Provide the [x, y] coordinate of the cell's center where the given text is located.  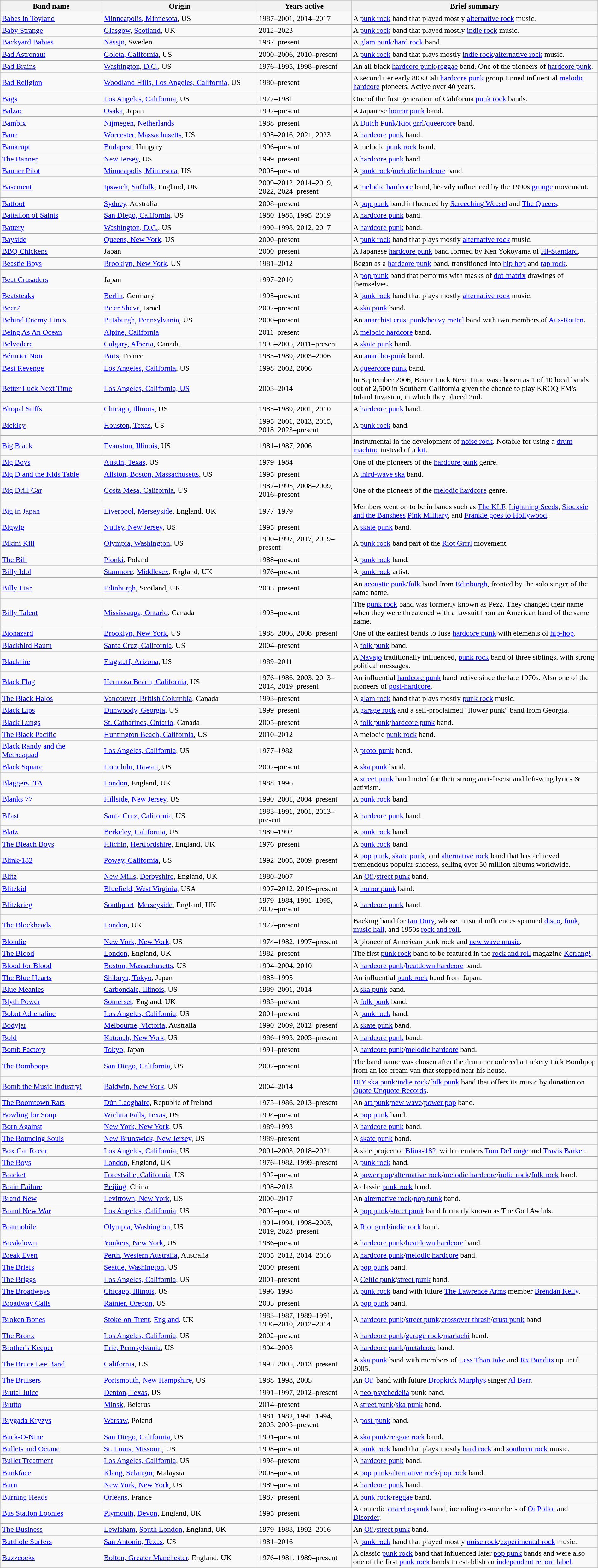
Black Flag [51, 682]
Burn [51, 1485]
Huntington Beach, California, US [180, 734]
1980–1985, 1995–2019 [304, 215]
Banner Pilot [51, 171]
Bullets and Octane [51, 1449]
Pionki, Poland [180, 560]
A hardcore punk/garage rock/mariachi band. [474, 1336]
2000–2006, 2010–present [304, 54]
A street punk band noted for their strong anti-fascist and left-wing lyrics & activism. [474, 783]
Evanston, Illinois, US [180, 446]
A pioneer of American punk rock and new wave music. [474, 942]
An art punk/new wave/power pop band. [474, 1102]
1979–1984 [304, 462]
Break Even [51, 1255]
The Bruisers [51, 1380]
1975–1986, 2013–present [304, 1102]
Pittsburgh, Pennsylvania, US [180, 320]
Paris, France [180, 356]
Blood for Blood [51, 966]
A queercore punk band. [474, 368]
1989–1992 [304, 832]
Baldwin, New York, US [180, 1086]
A garage rock and a self-proclaimed "flower punk" band from Georgia. [474, 710]
1989–2011 [304, 662]
1990–1998, 2012, 2017 [304, 227]
Beer7 [51, 308]
A punk rock/reggae band. [474, 1497]
A third-wave ska band. [474, 474]
Babes in Toyland [51, 18]
Battalion of Saints [51, 215]
The Bleach Boys [51, 844]
Blitz [51, 876]
An anarchist crust punk/heavy metal band with two members of Aus-Rotten. [474, 320]
The Broadways [51, 1291]
Austin, Texas, US [180, 462]
Rainier, Oregon, US [180, 1303]
1986–present [304, 1243]
The Bruce Lee Band [51, 1364]
Mississauga, Ontario, Canada [180, 613]
Queens, New York, US [180, 239]
Flagstaff, Arizona, US [180, 662]
Blaggers ITA [51, 783]
1987–1995, 2008–2009, 2016–present [304, 490]
Black Randy and the Metrosquad [51, 751]
A Navajo traditionally influenced, punk rock band of three siblings, with strong political messages. [474, 662]
1974–1982, 1997–present [304, 942]
Beat Crusaders [51, 279]
A classic punk rock band. [474, 1187]
2000–2017 [304, 1199]
Glasgow, Scotland, UK [180, 30]
Blue Meanies [51, 990]
Born Against [51, 1127]
Somerset, England, UK [180, 1001]
California, US [180, 1364]
Bolton, Greater Manchester, England, UK [180, 1558]
Yonkers, New York, US [180, 1243]
Bigwig [51, 527]
1994–2004, 2010 [304, 966]
A punk rock band that played mostly indie rock music. [474, 30]
An influential hardcore punk band active since the late 1970s. Also one of the pioneers of post-hardcore. [474, 682]
Berkeley, California, US [180, 832]
2012–2023 [304, 30]
Katonah, New York, US [180, 1037]
Beatsteaks [51, 296]
Basement [51, 187]
Ipswich, Suffolk, England, UK [180, 187]
Bickley [51, 425]
Years active [304, 6]
Warsaw, Poland [180, 1421]
1977–1982 [304, 751]
Big Boys [51, 462]
Blitzkrieg [51, 905]
1992–2005, 2009–present [304, 860]
Bowling for Soup [51, 1114]
A ska punk band with members of Less Than Jake and Rx Bandits up until 2005. [474, 1364]
Plymouth, Devon, England, UK [180, 1513]
Calgary, Alberta, Canada [180, 344]
Billy Talent [51, 613]
Baby Strange [51, 30]
A pop punk/street punk band formerly known as The God Awfuls. [474, 1211]
Biohazard [51, 633]
2004–2014 [304, 1086]
Black Lungs [51, 722]
Levittown, New York, US [180, 1199]
London, UK [180, 925]
The first punk rock band to be featured in the rock and roll magazine Kerrang!. [474, 954]
An acoustic punk/folk band from Edinburgh, fronted by the solo singer of the same name. [474, 588]
Tokyo, Japan [180, 1049]
New Mills, Derbyshire, England, UK [180, 876]
1994–2003 [304, 1348]
Portsmouth, New Hampshire, US [180, 1380]
A Riot grrrl/indie rock band. [474, 1227]
Big D and the Kids Table [51, 474]
Orléans, France [180, 1497]
A punk rock band that plays mostly indie rock/alternative rock music. [474, 54]
Big Drill Car [51, 490]
A Celtic punk/street punk band. [474, 1279]
1995–2005, 2013–present [304, 1364]
A melodic hardcore band. [474, 332]
2011–present [304, 332]
1985–1989, 2001, 2010 [304, 409]
Minsk, Belarus [180, 1404]
The Briggs [51, 1279]
The Bouncing Souls [51, 1139]
Buzzcocks [51, 1558]
The Business [51, 1529]
New Jersey, US [180, 159]
The Boys [51, 1163]
Bad Religion [51, 83]
Instrumental in the development of noise rock. Notable for using a drum machine instead of a kit. [474, 446]
The Banner [51, 159]
Stanmore, Middlesex, England, UK [180, 572]
Backing band for Ian Dury, whose musical influences spanned disco, funk, music hall, and 1950s rock and roll. [474, 925]
Bomb the Music Industry! [51, 1086]
Bomb Factory [51, 1049]
A horror punk band. [474, 889]
A glam punk/hard rock band. [474, 42]
A punk rock band that played mostly alternative rock music. [474, 18]
Black Square [51, 767]
1990–1997, 2017, 2019–present [304, 543]
1989–1993 [304, 1127]
Better Luck Next Time [51, 389]
The Blue Hearts [51, 978]
Stoke-on-Trent, England, UK [180, 1319]
2003–2014 [304, 389]
2014–present [304, 1404]
1988–1998, 2005 [304, 1380]
St. Catharines, Ontario, Canada [180, 722]
Began as a hardcore punk band, transitioned into hip hop and rap rock. [474, 263]
1977–present [304, 925]
Worcester, Massachusetts, US [180, 135]
Carbondale, Illinois, US [180, 990]
Hitchin, Hertfordshire, England, UK [180, 844]
Costa Mesa, California, US [180, 490]
1991–1994, 1998–2003, 2019, 2023–present [304, 1227]
Blondie [51, 942]
Houston, Texas, US [180, 425]
The Blood [51, 954]
A neo-psychedelia punk band. [474, 1392]
Boston, Massachusetts, US [180, 966]
Broken Bones [51, 1319]
A pop punk band that performs with masks of dot-matrix drawings of themselves. [474, 279]
Butthole Surfers [51, 1542]
1983–1989, 2003–2006 [304, 356]
BBQ Chickens [51, 251]
2009–2012, 2014–2019, 2022, 2024–present [304, 187]
1981–1987, 2006 [304, 446]
The Bill [51, 560]
Lewisham, South London, England, UK [180, 1529]
Box Car Racer [51, 1151]
Bane [51, 135]
Perth, Western Australia, Australia [180, 1255]
Brutto [51, 1404]
A punk rock/melodic hardcore band. [474, 171]
A pop punk/alternative rock/pop rock band. [474, 1473]
Burning Heads [51, 1497]
1983–present [304, 1001]
Bl'ast [51, 816]
Bullet Treatment [51, 1461]
A ska punk/reggae rock band. [474, 1437]
Hillside, New Jersey, US [180, 799]
Battery [51, 227]
Sydney, Australia [180, 203]
Beastie Boys [51, 263]
Brother's Keeper [51, 1348]
The Blockheads [51, 925]
A folk punk/hardcore punk band. [474, 722]
Honolulu, Hawaii, US [180, 767]
Buck-O-Nine [51, 1437]
A glam rock band that plays mostly punk rock music. [474, 698]
A side project of Blink-182, with members Tom DeLonge and Travis Barker. [474, 1151]
2001–2003, 2018–2021 [304, 1151]
A pop punk band influenced by Screeching Weasel and The Queers. [474, 203]
A melodic hardcore band, heavily influenced by the 1990s grunge movement. [474, 187]
Behind Enemy Lines [51, 320]
Brain Failure [51, 1187]
1995–2016, 2021, 2023 [304, 135]
A punk rock band part of the Riot Grrrl movement. [474, 543]
A street punk/ska punk band. [474, 1404]
1976–1995, 1998–present [304, 66]
Broadway Calls [51, 1303]
1987–2001, 2014–2017 [304, 18]
1985–1995 [304, 978]
1977–1981 [304, 99]
Blanks 77 [51, 799]
One of the pioneers of the melodic hardcore genre. [474, 490]
Billy Idol [51, 572]
Bunkface [51, 1473]
Blackbird Raum [51, 645]
The band name was chosen after the drummer ordered a Lickety Lick Bombpop from an ice cream van that stopped near his house. [474, 1066]
1998–2013 [304, 1187]
1996–1998 [304, 1291]
Nijmegen, Netherlands [180, 123]
New Brunswick, New Jersey, US [180, 1139]
Klang, Selangor, Malaysia [180, 1473]
DIY ska punk/indie rock/folk punk band that offers its music by donation on Quote Unquote Records. [474, 1086]
Big Black [51, 446]
1979–1984, 1991–1995, 2007–present [304, 905]
Beijing, China [180, 1187]
Bad Astronaut [51, 54]
An alternative rock/pop punk band. [474, 1199]
Vancouver, British Columbia, Canada [180, 698]
Band name [51, 6]
Best Revenge [51, 368]
2007–present [304, 1066]
Shibuya, Tokyo, Japan [180, 978]
St. Louis, Missouri, US [180, 1449]
A comedic anarcho-punk band, including ex-members of Oi Polloi and Disorder. [474, 1513]
Erie, Pennsylvania, US [180, 1348]
1995–2005, 2011–present [304, 344]
Batfoot [51, 203]
Brygada Kryzys [51, 1421]
1990–2001, 2004–present [304, 799]
Liverpool, Merseyside, England, UK [180, 511]
Origin [180, 6]
Goleta, California, US [180, 54]
Blatz [51, 832]
2010–2012 [304, 734]
Bhopal Stiffs [51, 409]
1977–1979 [304, 511]
Bayside [51, 239]
Blackfire [51, 662]
1982–present [304, 954]
Being As An Ocean [51, 332]
2005–2012, 2014–2016 [304, 1255]
Bikini Kill [51, 543]
One of the first generation of California punk rock bands. [474, 99]
Brand New War [51, 1211]
Melbourne, Victoria, Australia [180, 1025]
1997–2010 [304, 279]
Bags [51, 99]
2004–present [304, 645]
Edinburgh, Scotland, UK [180, 588]
Bluefield, West Virginia, USA [180, 889]
1997–2012, 2019–present [304, 889]
1983–1987, 1989–1991, 1996–2010, 2012–2014 [304, 1319]
San Antonio, Texas, US [180, 1542]
1981–1982, 1991–1994, 2003, 2005–present [304, 1421]
The Bronx [51, 1336]
Balzac [51, 111]
The Boomtown Rats [51, 1102]
Bus Station Loonies [51, 1513]
Big in Japan [51, 511]
1998–2002, 2006 [304, 368]
Members went on to be in bands such as The KLF, Lightning Seeds, Siouxsie and the Banshees Pink Military, and Frankie goes to Hollywood. [474, 511]
Hermosa Beach, California, US [180, 682]
Allston, Boston, Massachusetts, US [180, 474]
Nutley, New Jersey, US [180, 527]
The Black Halos [51, 698]
A hardcore punk/street punk/crossover thrash/crust punk band. [474, 1319]
1976–1982, 1999–present [304, 1163]
Dún Laoghaire, Republic of Ireland [180, 1102]
Forestville, California, US [180, 1175]
1988–2006, 2008–present [304, 633]
Bankrupt [51, 147]
Dunwoody, Georgia, US [180, 710]
1996–present [304, 147]
Budapest, Hungary [180, 147]
1988–1996 [304, 783]
An Oi! band with future Dropkick Murphys singer Al Barr. [474, 1380]
1986–1993, 2005–present [304, 1037]
Bratmobile [51, 1227]
1980–2007 [304, 876]
1979–1988, 1992–2016 [304, 1529]
Brief summary [474, 6]
1989–2001, 2014 [304, 990]
1980–present [304, 83]
Breakdown [51, 1243]
1981–2012 [304, 263]
A punk rock band with future The Lawrence Arms member Brendan Kelly. [474, 1291]
Black Lips [51, 710]
2008–present [304, 203]
Wichita Falls, Texas, US [180, 1114]
Bérurier Noir [51, 356]
Seattle, Washington, US [180, 1267]
Be'er Sheva, Israel [180, 308]
Bracket [51, 1175]
1990–2009, 2012–present [304, 1025]
Nässjö, Sweden [180, 42]
An anarcho-punk band. [474, 356]
A punk rock band that played mostly noise rock/experimental rock music. [474, 1542]
A proto-punk band. [474, 751]
A pop punk, skate punk, and alternative rock band that has achieved tremendous popular success, selling over 50 million albums worldwide. [474, 860]
Poway, California, US [180, 860]
Bad Brains [51, 66]
A punk rock band that plays mostly hard rock and southern rock music. [474, 1449]
Denton, Texas, US [180, 1392]
A Japanese horror punk band. [474, 111]
1983–1991, 2001, 2013–present [304, 816]
A hardcore punk/metalcore band. [474, 1348]
Woodland Hills, Los Angeles, California, US [180, 83]
Bodyjar [51, 1025]
Southport, Merseyside, England, UK [180, 905]
The Bombpops [51, 1066]
An influential punk rock band from Japan. [474, 978]
Blink-182 [51, 860]
Billy Liar [51, 588]
Belvedere [51, 344]
A post-punk band. [474, 1421]
Osaka, Japan [180, 111]
An all black hardcore punk/reggae band. One of the pioneers of hardcore punk. [474, 66]
The Black Pacific [51, 734]
1976–1986, 2003, 2013–2014, 2019–present [304, 682]
Blyth Power [51, 1001]
Bambix [51, 123]
A power pop/alternative rock/melodic hardcore/indie rock/folk rock band. [474, 1175]
A punk rock artist. [474, 572]
The Briefs [51, 1267]
1976–1981, 1989–present [304, 1558]
1991–1997, 2012–present [304, 1392]
1981–2016 [304, 1542]
1995–2001, 2013, 2015, 2018, 2023–present [304, 425]
1994–present [304, 1114]
Brand New [51, 1199]
One of the pioneers of the hardcore punk genre. [474, 462]
Alpine, California [180, 332]
Bold [51, 1037]
A second tier early 80's Cali hardcore punk group turned influential melodic hardcore pioneers. Active over 40 years. [474, 83]
Berlin, Germany [180, 296]
A Dutch Punk/Riot grrl/queercore band. [474, 123]
Brutal Juice [51, 1392]
A Japanese hardcore punk band formed by Ken Yokoyama of Hi-Standard. [474, 251]
Backyard Babies [51, 42]
Blitzkid [51, 889]
One of the earliest bands to fuse hardcore punk with elements of hip-hop. [474, 633]
Bobot Adrenaline [51, 1013]
